Capture the cell that displays the provided text and extract its (X, Y) central coordinate. 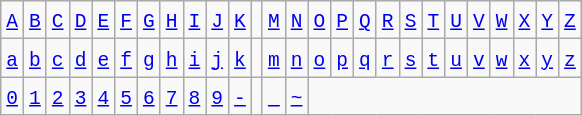
Z (570, 20)
p (342, 58)
F (126, 20)
- (240, 96)
_ (274, 96)
O (320, 20)
c (58, 58)
b (36, 58)
v (478, 58)
A (12, 20)
W (502, 20)
E (104, 20)
J (218, 20)
5 (126, 96)
d (80, 58)
Y (548, 20)
x (524, 58)
n (296, 58)
q (366, 58)
B (36, 20)
o (320, 58)
8 (194, 96)
w (502, 58)
D (80, 20)
s (410, 58)
T (434, 20)
~ (296, 96)
k (240, 58)
H (172, 20)
j (218, 58)
t (434, 58)
K (240, 20)
N (296, 20)
7 (172, 96)
a (12, 58)
G (148, 20)
h (172, 58)
e (104, 58)
y (548, 58)
Q (366, 20)
C (58, 20)
m (274, 58)
4 (104, 96)
3 (80, 96)
R (388, 20)
M (274, 20)
2 (58, 96)
0 (12, 96)
P (342, 20)
r (388, 58)
z (570, 58)
X (524, 20)
I (194, 20)
1 (36, 96)
U (456, 20)
V (478, 20)
u (456, 58)
S (410, 20)
9 (218, 96)
f (126, 58)
6 (148, 96)
g (148, 58)
i (194, 58)
